Search for the cell housing the specified text and yield its (x, y) center coordinate. 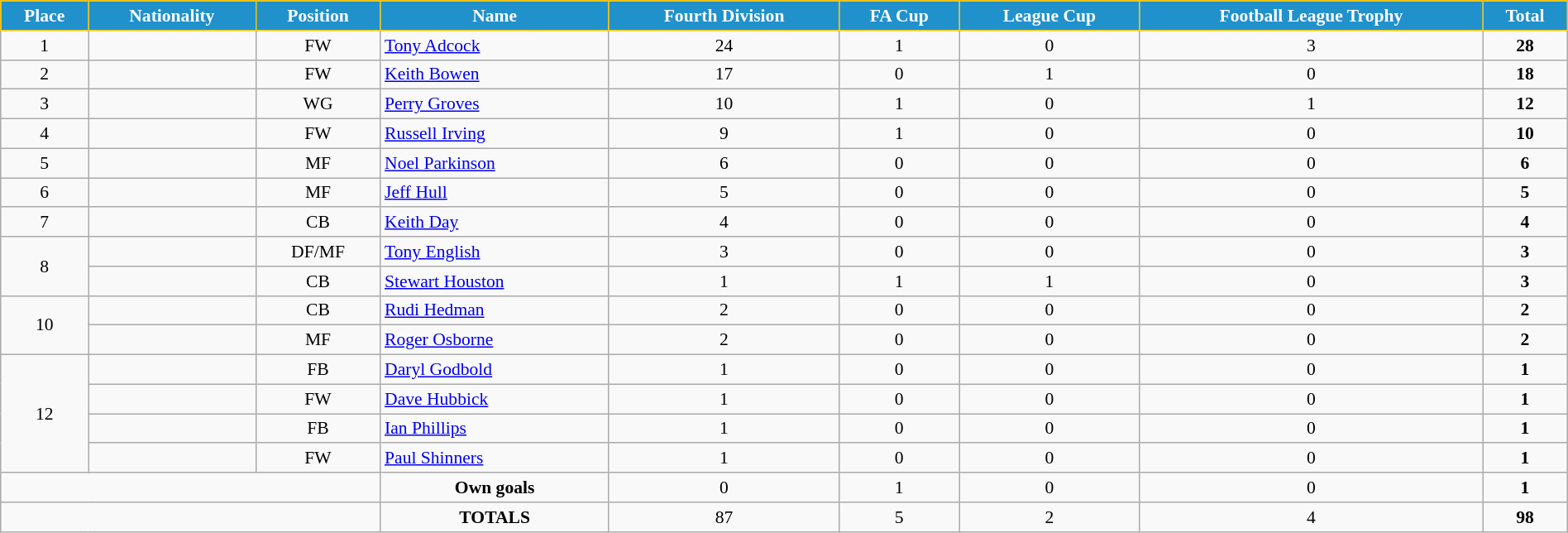
Russell Irving (495, 134)
FA Cup (900, 16)
Daryl Godbold (495, 370)
Keith Bowen (495, 74)
Ian Phillips (495, 429)
Dave Hubbick (495, 399)
Stewart Houston (495, 281)
17 (724, 74)
League Cup (1049, 16)
Perry Groves (495, 104)
7 (45, 223)
Name (495, 16)
28 (1525, 46)
TOTALS (495, 517)
Tony Adcock (495, 46)
Jeff Hull (495, 193)
Noel Parkinson (495, 163)
Nationality (172, 16)
Position (318, 16)
Own goals (495, 487)
Total (1525, 16)
Place (45, 16)
Rudi Hedman (495, 310)
Football League Trophy (1312, 16)
DF/MF (318, 252)
8 (45, 266)
9 (724, 134)
Roger Osborne (495, 340)
WG (318, 104)
87 (724, 517)
Keith Day (495, 223)
Tony English (495, 252)
Paul Shinners (495, 459)
18 (1525, 74)
Fourth Division (724, 16)
98 (1525, 517)
24 (724, 46)
